Output the (X, Y) coordinate of the center of the cell containing the given text.  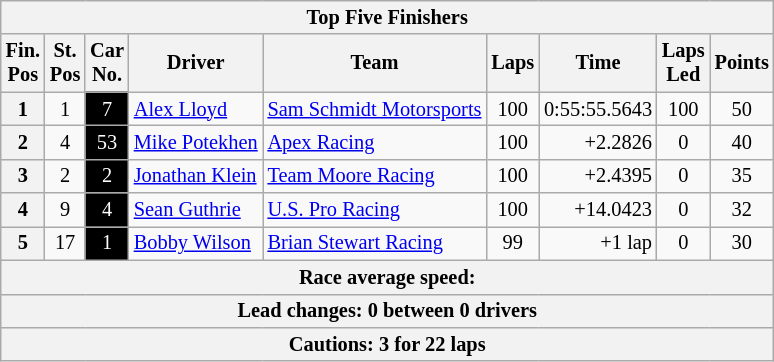
St.Pos (65, 63)
53 (107, 142)
Bobby Wilson (196, 243)
CarNo. (107, 63)
Sam Schmidt Motorsports (375, 109)
Alex Lloyd (196, 109)
Points (742, 63)
Cautions: 3 for 22 laps (388, 344)
+2.4395 (598, 176)
LapsLed (684, 63)
35 (742, 176)
+2.2826 (598, 142)
Sean Guthrie (196, 210)
9 (65, 210)
Mike Potekhen (196, 142)
32 (742, 210)
Driver (196, 63)
17 (65, 243)
3 (23, 176)
+14.0423 (598, 210)
+1 lap (598, 243)
Lead changes: 0 between 0 drivers (388, 311)
Race average speed: (388, 277)
U.S. Pro Racing (375, 210)
Fin.Pos (23, 63)
Team (375, 63)
5 (23, 243)
40 (742, 142)
Brian Stewart Racing (375, 243)
50 (742, 109)
Laps (512, 63)
Top Five Finishers (388, 17)
Jonathan Klein (196, 176)
99 (512, 243)
Team Moore Racing (375, 176)
Apex Racing (375, 142)
0:55:55.5643 (598, 109)
Time (598, 63)
7 (107, 109)
30 (742, 243)
